Pinpoint the cell where the given text exists, returning its [X, Y] midpoint coordinate. 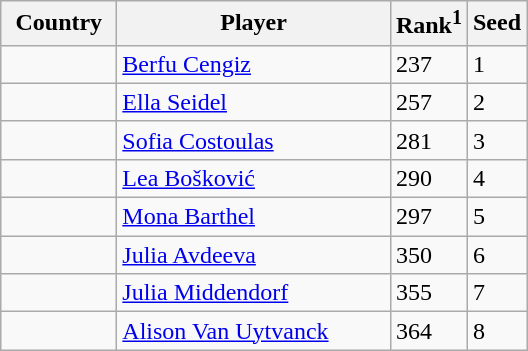
6 [496, 255]
281 [428, 140]
Berfu Cengiz [254, 64]
364 [428, 331]
Seed [496, 24]
297 [428, 217]
Alison Van Uytvanck [254, 331]
Julia Middendorf [254, 293]
290 [428, 178]
Julia Avdeeva [254, 255]
257 [428, 102]
7 [496, 293]
1 [496, 64]
3 [496, 140]
Country [59, 24]
8 [496, 331]
5 [496, 217]
2 [496, 102]
Mona Barthel [254, 217]
Ella Seidel [254, 102]
355 [428, 293]
350 [428, 255]
237 [428, 64]
Player [254, 24]
Lea Bošković [254, 178]
4 [496, 178]
Rank1 [428, 24]
Sofia Costoulas [254, 140]
